Extract the (x, y) coordinate from the center of the cell holding the provided text.  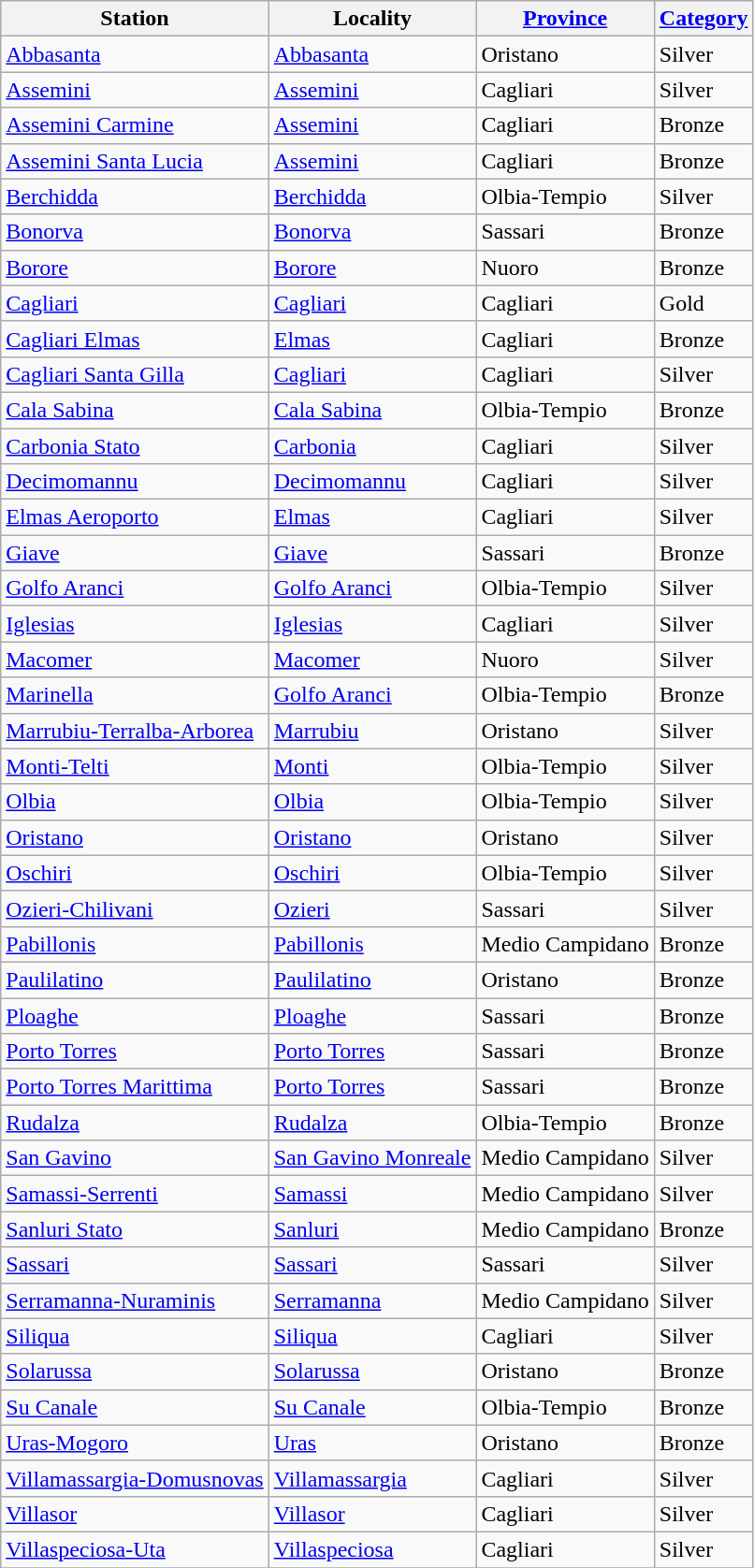
Assemini Carmine (135, 125)
Locality (372, 19)
Serramanna-Nuraminis (135, 1300)
Serramanna (372, 1300)
Monti-Telti (135, 766)
Uras (372, 1443)
Province (565, 19)
Carbonia Stato (135, 446)
Gold (703, 303)
Marrubiu-Terralba-Arborea (135, 731)
Category (703, 19)
Marrubiu (372, 731)
Ozieri-Chilivani (135, 908)
Monti (372, 766)
Sanluri Stato (135, 1229)
Marinella (135, 695)
San Gavino (135, 1158)
Samassi (372, 1194)
Cagliari Elmas (135, 339)
Assemini Santa Lucia (135, 161)
Uras-Mogoro (135, 1443)
Sanluri (372, 1229)
Villaspeciosa (372, 1549)
Elmas Aeroporto (135, 517)
San Gavino Monreale (372, 1158)
Villamassargia (372, 1478)
Ozieri (372, 908)
Station (135, 19)
Villamassargia-Domusnovas (135, 1478)
Carbonia (372, 446)
Cagliari Santa Gilla (135, 374)
Porto Torres Marittima (135, 1087)
Samassi-Serrenti (135, 1194)
Villaspeciosa-Uta (135, 1549)
